Determine the (x, y) coordinate at the center of the cell enclosing the given text.  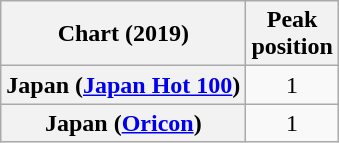
Chart (2019) (124, 34)
Japan (Japan Hot 100) (124, 85)
Japan (Oricon) (124, 123)
Peakposition (292, 34)
